Capture the cell that displays the provided text and extract its (x, y) central coordinate. 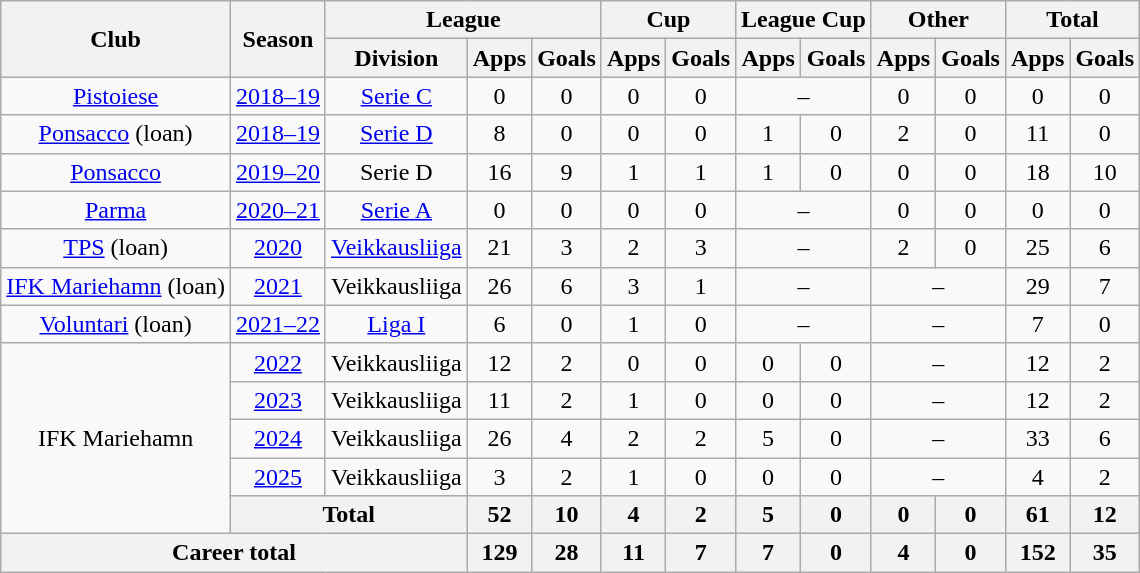
25 (1037, 248)
61 (1037, 515)
2020 (278, 248)
IFK Mariehamn (116, 438)
Voluntari (loan) (116, 324)
IFK Mariehamn (loan) (116, 286)
16 (499, 172)
52 (499, 515)
35 (1105, 553)
TPS (loan) (116, 248)
Ponsacco (116, 172)
152 (1037, 553)
29 (1037, 286)
2023 (278, 400)
2021 (278, 286)
Serie C (396, 96)
Club (116, 39)
Liga I (396, 324)
League Cup (804, 20)
21 (499, 248)
Serie A (396, 210)
2020–21 (278, 210)
Parma (116, 210)
Cup (668, 20)
2024 (278, 438)
Ponsacco (loan) (116, 134)
2025 (278, 477)
Season (278, 39)
129 (499, 553)
2021–22 (278, 324)
8 (499, 134)
9 (567, 172)
Pistoiese (116, 96)
18 (1037, 172)
33 (1037, 438)
Division (396, 58)
League (463, 20)
2019–20 (278, 172)
Career total (234, 553)
2022 (278, 362)
Other (938, 20)
28 (567, 553)
